Detect which cell encompasses the target text, then output its (X, Y) center coordinate. 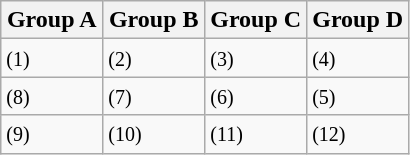
(6) (256, 96)
(12) (358, 134)
Group A (52, 20)
Group B (154, 20)
(5) (358, 96)
(9) (52, 134)
(2) (154, 58)
(7) (154, 96)
(8) (52, 96)
(3) (256, 58)
(1) (52, 58)
(10) (154, 134)
Group C (256, 20)
Group D (358, 20)
(4) (358, 58)
(11) (256, 134)
